Extract the (x, y) coordinate from the center of the cell holding the provided text.  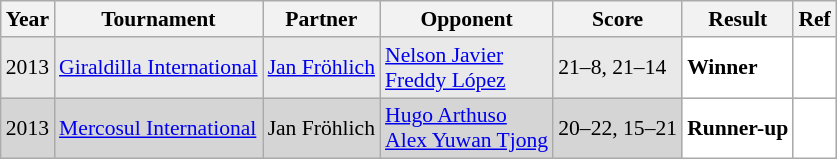
21–8, 21–14 (618, 68)
Mercosul International (158, 128)
Score (618, 19)
Year (28, 19)
Tournament (158, 19)
Partner (322, 19)
Giraldilla International (158, 68)
Runner-up (738, 128)
Opponent (466, 19)
Ref (814, 19)
20–22, 15–21 (618, 128)
Hugo Arthuso Alex Yuwan Tjong (466, 128)
Winner (738, 68)
Nelson Javier Freddy López (466, 68)
Result (738, 19)
